Provide the [X, Y] coordinate of the cell's center where the given text is located.  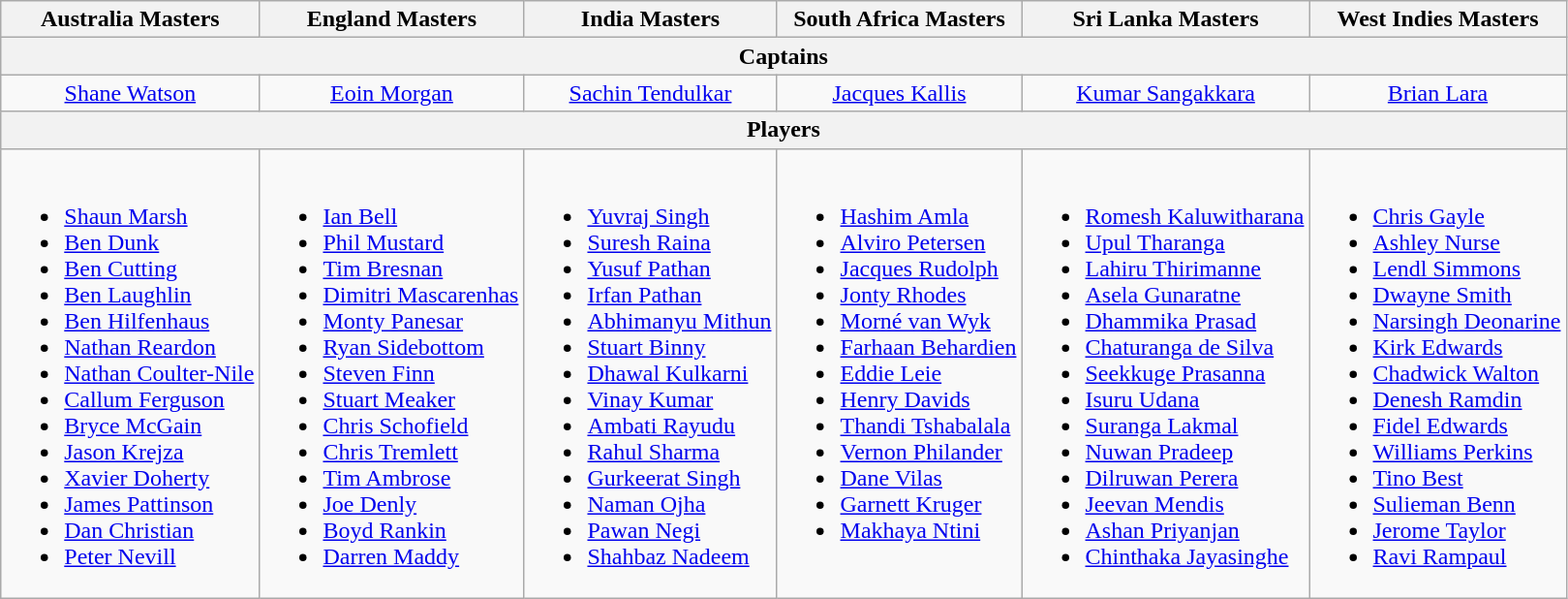
Shane Watson [130, 93]
West Indies Masters [1437, 19]
Sri Lanka Masters [1166, 19]
Australia Masters [130, 19]
Eoin Morgan [391, 93]
Kumar Sangakkara [1166, 93]
England Masters [391, 19]
Sachin Tendulkar [651, 93]
Captains [784, 56]
India Masters [651, 19]
South Africa Masters [899, 19]
Brian Lara [1437, 93]
Jacques Kallis [899, 93]
Players [784, 130]
